Output the [x, y] coordinate of the center of the cell containing the given text.  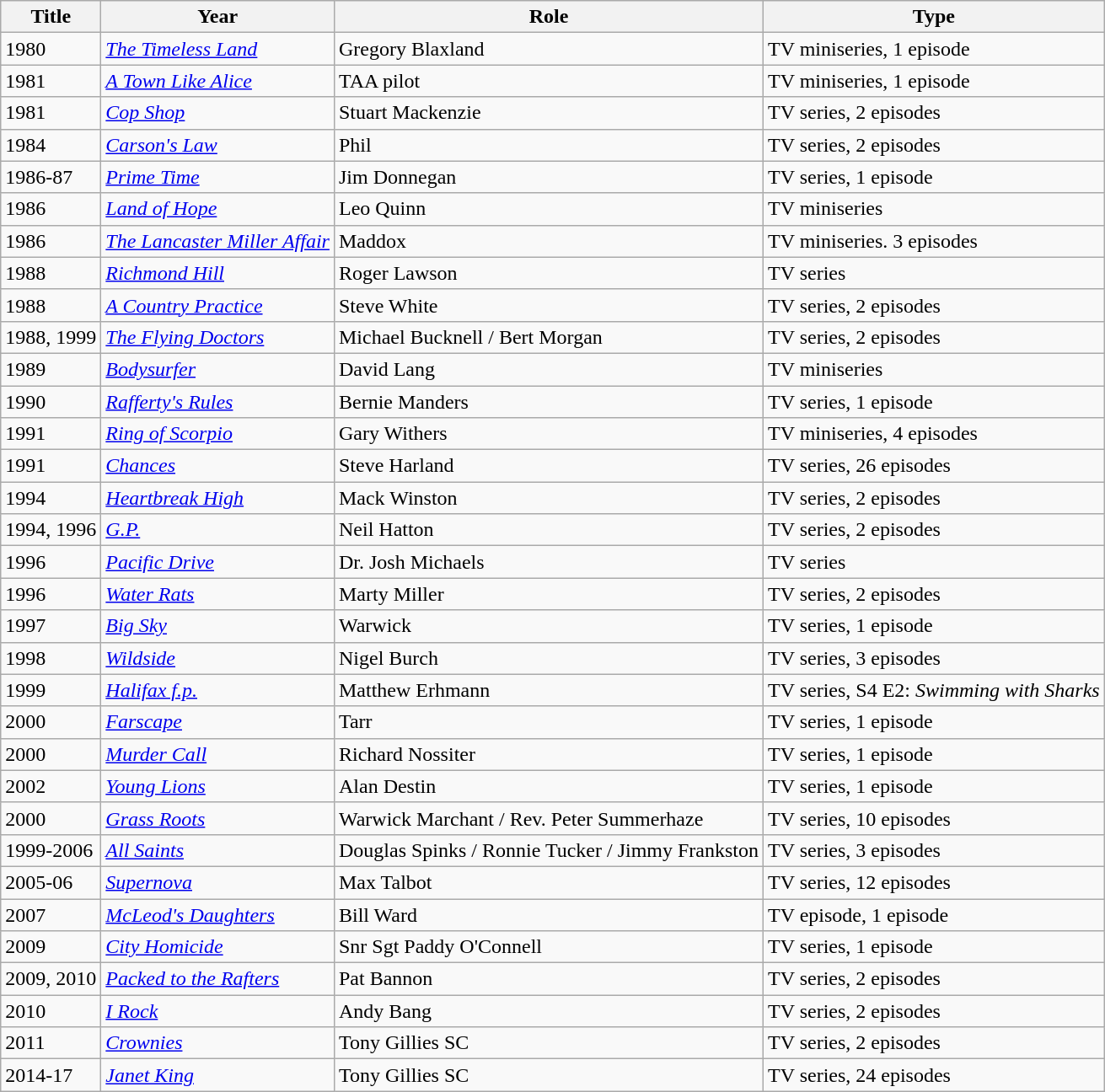
I Rock [217, 1011]
2009, 2010 [51, 979]
Richard Nossiter [548, 754]
Pat Bannon [548, 979]
McLeod's Daughters [217, 914]
Jim Donnegan [548, 177]
Warwick [548, 626]
Andy Bang [548, 1011]
2002 [51, 786]
Pacific Drive [217, 562]
The Timeless Land [217, 49]
Cop Shop [217, 113]
Mack Winston [548, 498]
Leo Quinn [548, 209]
G.P. [217, 530]
Dr. Josh Michaels [548, 562]
Crownies [217, 1043]
1990 [51, 402]
A Town Like Alice [217, 81]
1980 [51, 49]
Wildside [217, 658]
Farscape [217, 722]
2009 [51, 947]
Land of Hope [217, 209]
Role [548, 17]
Matthew Erhmann [548, 690]
TV miniseries, 4 episodes [934, 434]
Steve Harland [548, 466]
1999 [51, 690]
Michael Bucknell / Bert Morgan [548, 337]
David Lang [548, 369]
TV series, 26 episodes [934, 466]
1984 [51, 145]
Halifax f.p. [217, 690]
Gary Withers [548, 434]
Roger Lawson [548, 273]
Tarr [548, 722]
TV miniseries. 3 episodes [934, 241]
Heartbreak High [217, 498]
Year [217, 17]
Carson's Law [217, 145]
TV series, S4 E2: Swimming with Sharks [934, 690]
Steve White [548, 305]
Neil Hatton [548, 530]
The Lancaster Miller Affair [217, 241]
Nigel Burch [548, 658]
Maddox [548, 241]
1998 [51, 658]
2007 [51, 914]
All Saints [217, 850]
1986-87 [51, 177]
1994, 1996 [51, 530]
Packed to the Rafters [217, 979]
Title [51, 17]
Grass Roots [217, 818]
City Homicide [217, 947]
Ring of Scorpio [217, 434]
Bill Ward [548, 914]
Rafferty's Rules [217, 402]
Douglas Spinks / Ronnie Tucker / Jimmy Frankston [548, 850]
Warwick Marchant / Rev. Peter Summerhaze [548, 818]
Big Sky [217, 626]
Janet King [217, 1075]
Type [934, 17]
TV series, 10 episodes [934, 818]
TAA pilot [548, 81]
1994 [51, 498]
2005-06 [51, 882]
1997 [51, 626]
Supernova [217, 882]
Chances [217, 466]
Bodysurfer [217, 369]
TV episode, 1 episode [934, 914]
Marty Miller [548, 594]
1988, 1999 [51, 337]
Bernie Manders [548, 402]
Max Talbot [548, 882]
Prime Time [217, 177]
Alan Destin [548, 786]
1989 [51, 369]
Snr Sgt Paddy O'Connell [548, 947]
Stuart Mackenzie [548, 113]
TV series, 24 episodes [934, 1075]
Gregory Blaxland [548, 49]
2014-17 [51, 1075]
Water Rats [217, 594]
2011 [51, 1043]
TV series, 12 episodes [934, 882]
2010 [51, 1011]
A Country Practice [217, 305]
1999-2006 [51, 850]
The Flying Doctors [217, 337]
Young Lions [217, 786]
Phil [548, 145]
Murder Call [217, 754]
Richmond Hill [217, 273]
